Pinpoint the cell where the given text exists, returning its [x, y] midpoint coordinate. 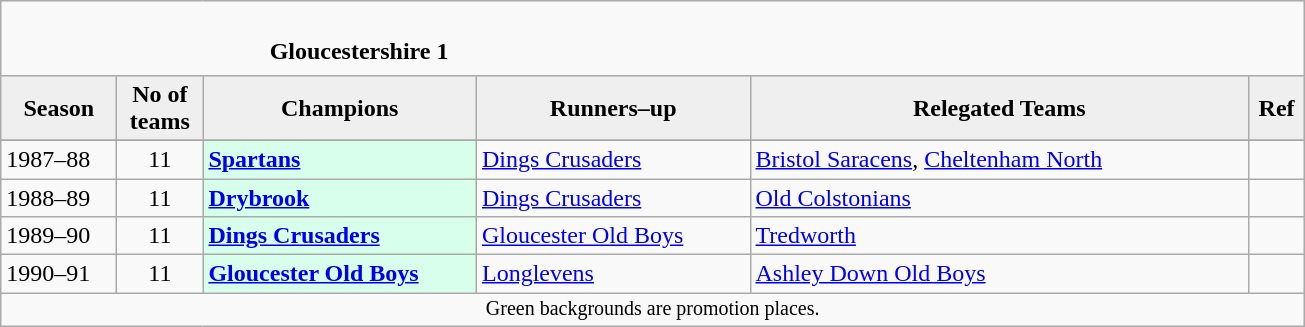
1990–91 [59, 274]
Champions [340, 108]
Bristol Saracens, Cheltenham North [1000, 159]
Drybrook [340, 197]
Tredworth [1000, 236]
Spartans [340, 159]
1987–88 [59, 159]
Longlevens [613, 274]
Ref [1277, 108]
1989–90 [59, 236]
1988–89 [59, 197]
Season [59, 108]
Old Colstonians [1000, 197]
Runners–up [613, 108]
Green backgrounds are promotion places. [653, 310]
Ashley Down Old Boys [1000, 274]
No of teams [160, 108]
Relegated Teams [1000, 108]
